Pinpoint the cell where the given text exists, returning its [x, y] midpoint coordinate. 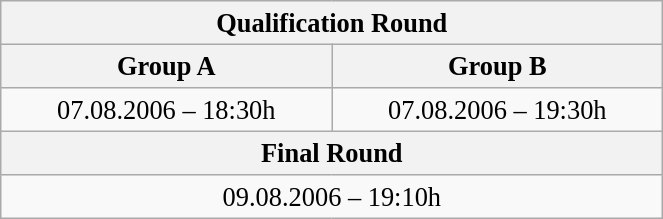
Qualification Round [332, 22]
Final Round [332, 153]
07.08.2006 – 18:30h [166, 109]
Group A [166, 66]
09.08.2006 – 19:10h [332, 197]
07.08.2006 – 19:30h [498, 109]
Group B [498, 66]
